Find where the given text appears and provide that cell's center as (x, y) coordinate. 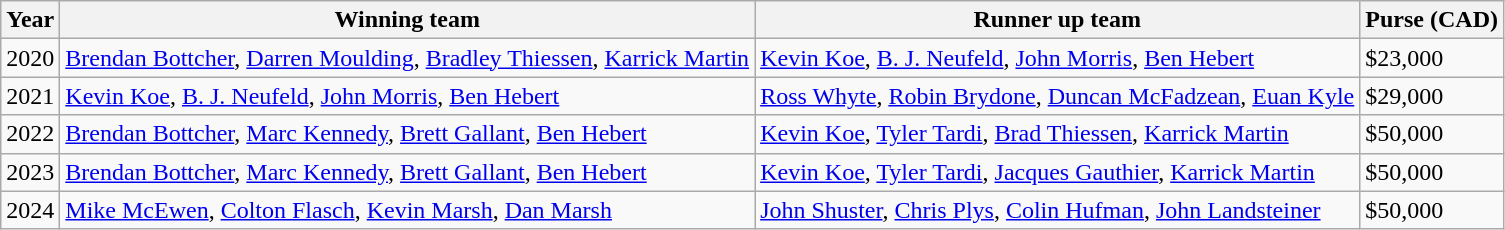
Kevin Koe, Tyler Tardi, Brad Thiessen, Karrick Martin (1058, 134)
John Shuster, Chris Plys, Colin Hufman, John Landsteiner (1058, 210)
Kevin Koe, Tyler Tardi, Jacques Gauthier, Karrick Martin (1058, 172)
Year (30, 20)
$23,000 (1432, 58)
Runner up team (1058, 20)
2022 (30, 134)
Mike McEwen, Colton Flasch, Kevin Marsh, Dan Marsh (408, 210)
$29,000 (1432, 96)
2023 (30, 172)
2021 (30, 96)
Winning team (408, 20)
Ross Whyte, Robin Brydone, Duncan McFadzean, Euan Kyle (1058, 96)
Brendan Bottcher, Darren Moulding, Bradley Thiessen, Karrick Martin (408, 58)
Purse (CAD) (1432, 20)
2020 (30, 58)
2024 (30, 210)
